Search for the cell housing the specified text and yield its (x, y) center coordinate. 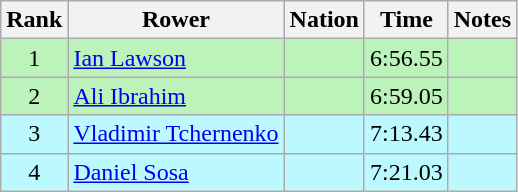
3 (34, 134)
6:56.55 (406, 58)
4 (34, 172)
Vladimir Tchernenko (176, 134)
Daniel Sosa (176, 172)
Ian Lawson (176, 58)
Nation (324, 20)
Notes (482, 20)
1 (34, 58)
Rower (176, 20)
2 (34, 96)
7:13.43 (406, 134)
Ali Ibrahim (176, 96)
7:21.03 (406, 172)
Time (406, 20)
6:59.05 (406, 96)
Rank (34, 20)
